Determine the [x, y] coordinate at the center of the cell enclosing the given text.  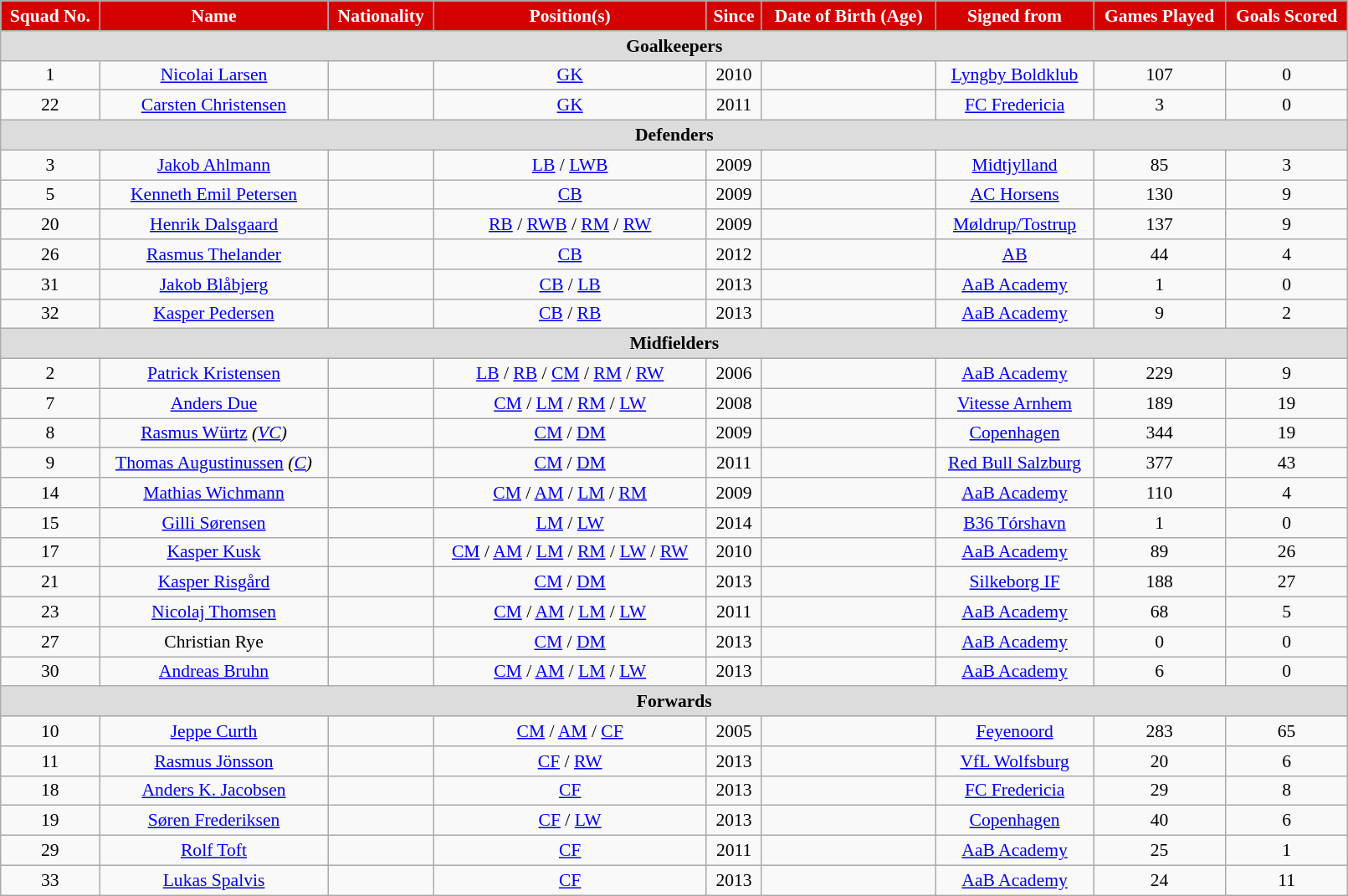
Thomas Augustinussen (C) [214, 463]
85 [1160, 165]
Mathias Wichmann [214, 493]
RB / RWB / RM / RW [570, 225]
Goalkeepers [674, 46]
Goals Scored [1286, 16]
Forwards [674, 702]
2012 [734, 254]
CF / LW [570, 821]
188 [1160, 582]
89 [1160, 552]
14 [50, 493]
Date of Birth (Age) [848, 16]
CM / AM / LM / RM [570, 493]
Games Played [1160, 16]
21 [50, 582]
110 [1160, 493]
189 [1160, 403]
Vitesse Arnhem [1014, 403]
Silkeborg IF [1014, 582]
Rasmus Würtz (VC) [214, 433]
Lyngby Boldklub [1014, 75]
B36 Tórshavn [1014, 523]
Henrik Dalsgaard [214, 225]
CB / LB [570, 284]
Jeppe Curth [214, 731]
30 [50, 672]
Patrick Kristensen [214, 374]
Defenders [674, 136]
Name [214, 16]
CF / RW [570, 761]
40 [1160, 821]
AB [1014, 254]
Signed from [1014, 16]
137 [1160, 225]
Andreas Bruhn [214, 672]
Position(s) [570, 16]
Kenneth Emil Petersen [214, 195]
Møldrup/Tostrup [1014, 225]
Feyenoord [1014, 731]
130 [1160, 195]
23 [50, 612]
CM / AM / LM / RM / LW / RW [570, 552]
15 [50, 523]
LB / LWB [570, 165]
18 [50, 791]
Jakob Blåbjerg [214, 284]
2006 [734, 374]
Nationality [381, 16]
Midtjylland [1014, 165]
25 [1160, 851]
CM / LM / RM / LW [570, 403]
Midfielders [674, 344]
CM / AM / CF [570, 731]
33 [50, 880]
Rasmus Jönsson [214, 761]
Red Bull Salzburg [1014, 463]
Nicolai Larsen [214, 75]
AC Horsens [1014, 195]
31 [50, 284]
Lukas Spalvis [214, 880]
24 [1160, 880]
Squad No. [50, 16]
2005 [734, 731]
CB / RB [570, 314]
68 [1160, 612]
2014 [734, 523]
Rasmus Thelander [214, 254]
Kasper Kusk [214, 552]
2008 [734, 403]
LM / LW [570, 523]
7 [50, 403]
Kasper Pedersen [214, 314]
229 [1160, 374]
Anders Due [214, 403]
Kasper Risgård [214, 582]
Rolf Toft [214, 851]
283 [1160, 731]
Carsten Christensen [214, 105]
Anders K. Jacobsen [214, 791]
344 [1160, 433]
Since [734, 16]
22 [50, 105]
Jakob Ahlmann [214, 165]
VfL Wolfsburg [1014, 761]
LB / RB / CM / RM / RW [570, 374]
377 [1160, 463]
107 [1160, 75]
44 [1160, 254]
Nicolaj Thomsen [214, 612]
10 [50, 731]
65 [1286, 731]
32 [50, 314]
Christian Rye [214, 642]
Gilli Sørensen [214, 523]
43 [1286, 463]
Søren Frederiksen [214, 821]
17 [50, 552]
